Determine the (X, Y) coordinate at the center of the cell enclosing the given text.  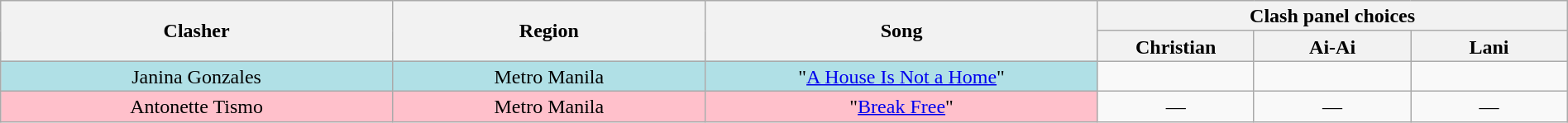
Clash panel choices (1332, 17)
Ai-Ai (1331, 46)
Lani (1489, 46)
Antonette Tismo (197, 106)
"A House Is Not a Home" (901, 76)
Christian (1176, 46)
Region (549, 31)
Song (901, 31)
Clasher (197, 31)
Janina Gonzales (197, 76)
"Break Free" (901, 106)
